Determine the [X, Y] coordinate at the center of the cell enclosing the given text.  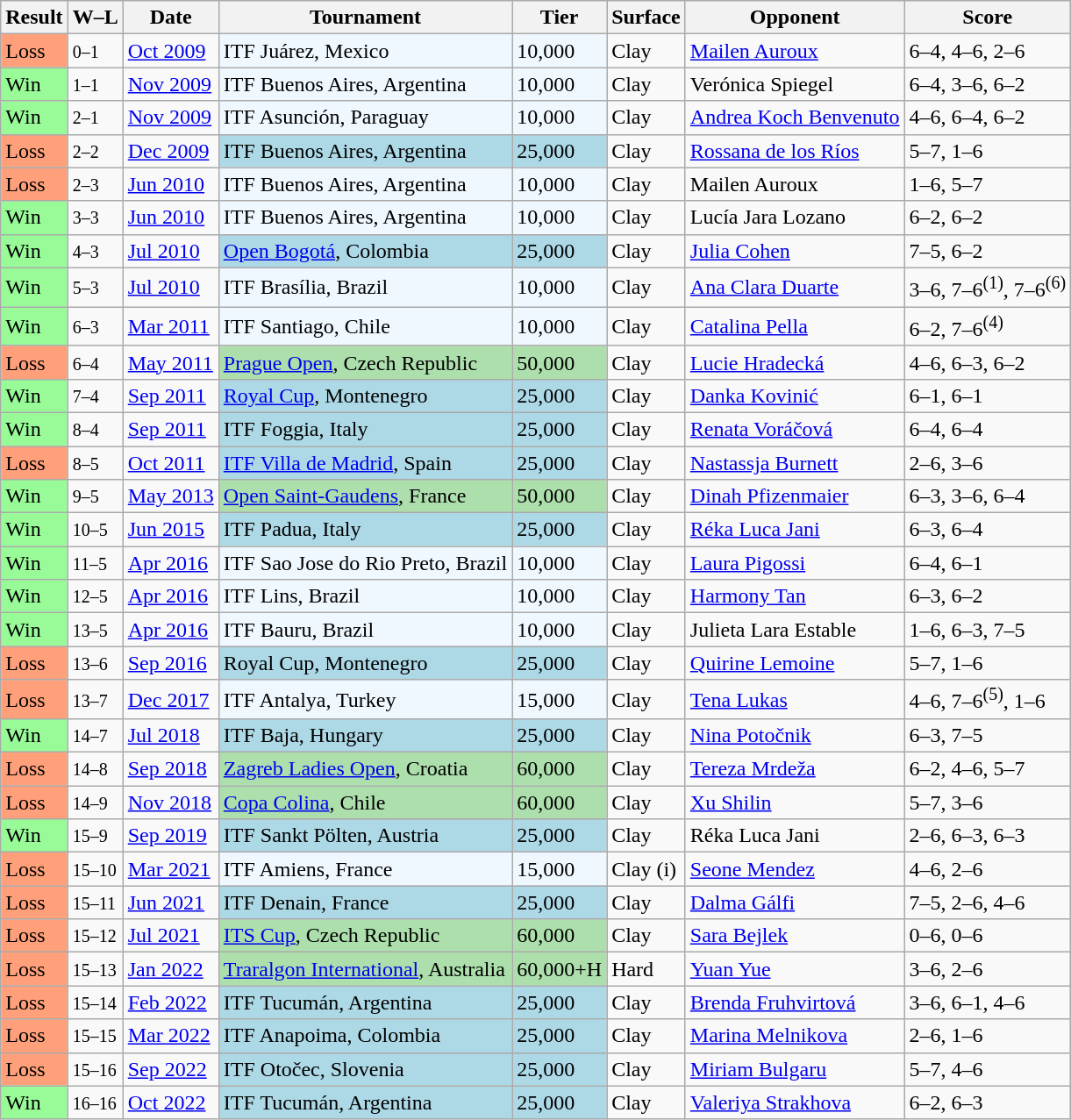
ITF Lins, Brazil [365, 596]
Surface [646, 18]
Brenda Fruhvirtová [795, 1002]
Julia Cohen [795, 251]
5–3 [95, 288]
Open Saint-Gaudens, France [365, 496]
ITF Otočec, Slovenia [365, 1069]
15–10 [95, 869]
ITF Amiens, France [365, 869]
2–1 [95, 118]
Sara Bejlek [795, 936]
Yuan Yue [795, 969]
6–3, 6–2 [988, 596]
6–4, 6–4 [988, 429]
Sep 2016 [170, 663]
14–7 [95, 736]
Tena Lukas [795, 700]
Prague Open, Czech Republic [365, 362]
6–4, 3–6, 6–2 [988, 84]
13–5 [95, 630]
Date [170, 18]
Traralgon International, Australia [365, 969]
Oct 2011 [170, 463]
W–L [95, 18]
Mar 2021 [170, 869]
Jun 2015 [170, 530]
0–6, 0–6 [988, 936]
15–14 [95, 1002]
Opponent [795, 18]
Nastassja Burnett [795, 463]
6–3, 6–4 [988, 530]
3–6, 2–6 [988, 969]
6–3 [95, 326]
Xu Shilin [795, 803]
5–7, 3–6 [988, 803]
Mar 2022 [170, 1036]
14–9 [95, 803]
4–6, 6–4, 6–2 [988, 118]
0–1 [95, 51]
ITF Antalya, Turkey [365, 700]
Quirine Lemoine [795, 663]
ITF Sao Jose do Rio Preto, Brazil [365, 563]
Oct 2009 [170, 51]
8–5 [95, 463]
Zagreb Ladies Open, Croatia [365, 769]
ITF Juárez, Mexico [365, 51]
ITF Padua, Italy [365, 530]
15–13 [95, 969]
Miriam Bulgaru [795, 1069]
7–5, 6–2 [988, 251]
Dinah Pfizenmaier [795, 496]
15–11 [95, 902]
7–4 [95, 396]
6–4, 4–6, 2–6 [988, 51]
Copa Colina, Chile [365, 803]
2–6, 1–6 [988, 1036]
4–6, 7–6(5), 1–6 [988, 700]
Result [34, 18]
14–8 [95, 769]
1–6, 6–3, 7–5 [988, 630]
13–7 [95, 700]
7–5, 2–6, 4–6 [988, 902]
Tournament [365, 18]
15–12 [95, 936]
Dec 2009 [170, 151]
Laura Pigossi [795, 563]
Andrea Koch Benvenuto [795, 118]
Score [988, 18]
ITF Baja, Hungary [365, 736]
ITF Anapoima, Colombia [365, 1036]
ITS Cup, Czech Republic [365, 936]
Oct 2022 [170, 1102]
6–1, 6–1 [988, 396]
ITF Denain, France [365, 902]
6–4 [95, 362]
Sep 2022 [170, 1069]
Clay (i) [646, 869]
Julieta Lara Estable [795, 630]
1–1 [95, 84]
Tier [560, 18]
4–3 [95, 251]
Feb 2022 [170, 1002]
6–2, 6–2 [988, 218]
Marina Melnikova [795, 1036]
Sep 2019 [170, 836]
Jun 2021 [170, 902]
6–4, 6–1 [988, 563]
2–2 [95, 151]
16–16 [95, 1102]
May 2013 [170, 496]
Nina Potočnik [795, 736]
60,000+H [560, 969]
3–6, 7–6(1), 7–6(6) [988, 288]
2–3 [95, 184]
ITF Santiago, Chile [365, 326]
3–3 [95, 218]
Catalina Pella [795, 326]
6–3, 3–6, 6–4 [988, 496]
Lucie Hradecká [795, 362]
Ana Clara Duarte [795, 288]
12–5 [95, 596]
5–7, 4–6 [988, 1069]
Dalma Gálfi [795, 902]
2–6, 3–6 [988, 463]
Mar 2011 [170, 326]
6–2, 6–3 [988, 1102]
ITF Brasília, Brazil [365, 288]
Hard [646, 969]
Harmony Tan [795, 596]
ITF Asunción, Paraguay [365, 118]
Danka Kovinić [795, 396]
1–6, 5–7 [988, 184]
Tereza Mrdeža [795, 769]
Jan 2022 [170, 969]
10–5 [95, 530]
15–15 [95, 1036]
4–6, 2–6 [988, 869]
8–4 [95, 429]
2–6, 6–3, 6–3 [988, 836]
15–16 [95, 1069]
ITF Bauru, Brazil [365, 630]
ITF Foggia, Italy [365, 429]
15–9 [95, 836]
11–5 [95, 563]
Verónica Spiegel [795, 84]
Seone Mendez [795, 869]
Lucía Jara Lozano [795, 218]
May 2011 [170, 362]
Rossana de los Ríos [795, 151]
13–6 [95, 663]
Jul 2021 [170, 936]
Open Bogotá, Colombia [365, 251]
Sep 2018 [170, 769]
Valeriya Strakhova [795, 1102]
ITF Villa de Madrid, Spain [365, 463]
ITF Sankt Pölten, Austria [365, 836]
6–2, 4–6, 5–7 [988, 769]
6–3, 7–5 [988, 736]
Dec 2017 [170, 700]
9–5 [95, 496]
Renata Voráčová [795, 429]
3–6, 6–1, 4–6 [988, 1002]
Jul 2018 [170, 736]
Nov 2018 [170, 803]
6–2, 7–6(4) [988, 326]
4–6, 6–3, 6–2 [988, 362]
